Extract the (X, Y) coordinate from the center of the cell holding the provided text.  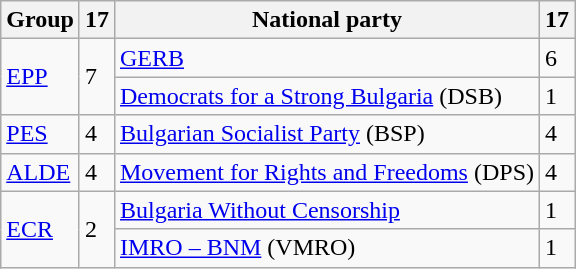
PES (40, 134)
Group (40, 20)
IMRO – BNM (VMRO) (326, 248)
GERB (326, 58)
7 (96, 77)
ECR (40, 229)
ALDE (40, 172)
Bulgaria Without Censorship (326, 210)
2 (96, 229)
National party (326, 20)
6 (558, 58)
Democrats for a Strong Bulgaria (DSB) (326, 96)
Movement for Rights and Freedoms (DPS) (326, 172)
Bulgarian Socialist Party (BSP) (326, 134)
EPP (40, 77)
